Output the (X, Y) coordinate of the center of the cell containing the given text.  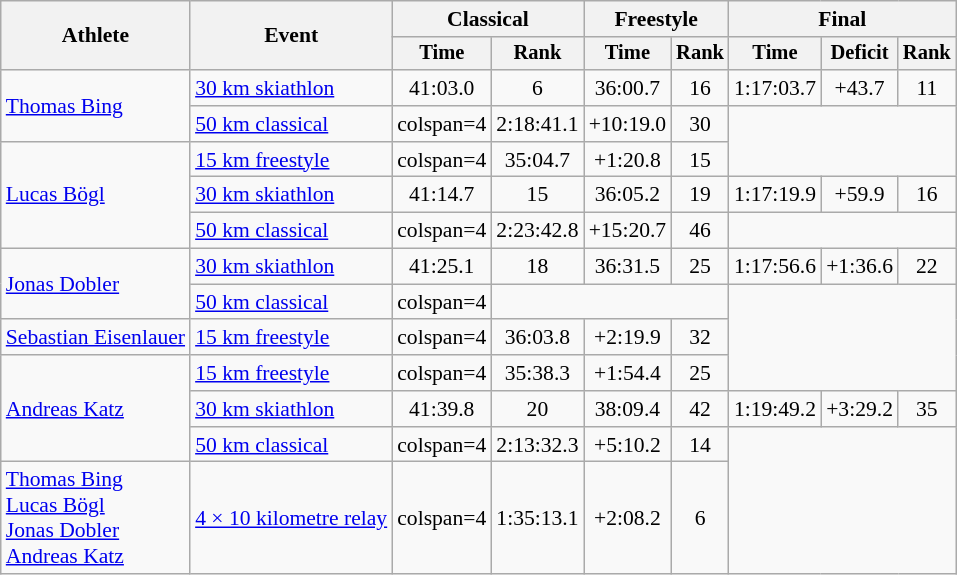
38:09.4 (628, 409)
19 (700, 195)
2:23:42.8 (537, 231)
1:17:56.6 (775, 267)
41:39.8 (442, 409)
41:03.0 (442, 88)
Event (291, 36)
35 (927, 409)
42 (700, 409)
+1:54.4 (628, 373)
+43.7 (860, 88)
11 (927, 88)
Thomas Bing (96, 106)
36:05.2 (628, 195)
Lucas Bögl (96, 196)
+15:20.7 (628, 231)
46 (700, 231)
+10:19.0 (628, 124)
20 (537, 409)
18 (537, 267)
35:04.7 (537, 160)
36:00.7 (628, 88)
14 (700, 445)
1:35:13.1 (537, 518)
1:17:03.7 (775, 88)
Final (842, 19)
Thomas BingLucas BöglJonas DoblerAndreas Katz (96, 518)
+59.9 (860, 195)
Classical (488, 19)
Sebastian Eisenlauer (96, 338)
41:14.7 (442, 195)
+2:08.2 (628, 518)
+1:20.8 (628, 160)
22 (927, 267)
Jonas Dobler (96, 284)
+5:10.2 (628, 445)
30 (700, 124)
+2:19.9 (628, 338)
4 × 10 kilometre relay (291, 518)
+3:29.2 (860, 409)
32 (700, 338)
Freestyle (656, 19)
41:25.1 (442, 267)
+1:36.6 (860, 267)
Athlete (96, 36)
1:17:19.9 (775, 195)
Deficit (860, 54)
36:31.5 (628, 267)
Andreas Katz (96, 408)
2:13:32.3 (537, 445)
35:38.3 (537, 373)
1:19:49.2 (775, 409)
36:03.8 (537, 338)
2:18:41.1 (537, 124)
